Provide the (X, Y) coordinate of the cell's center where the given text is located.  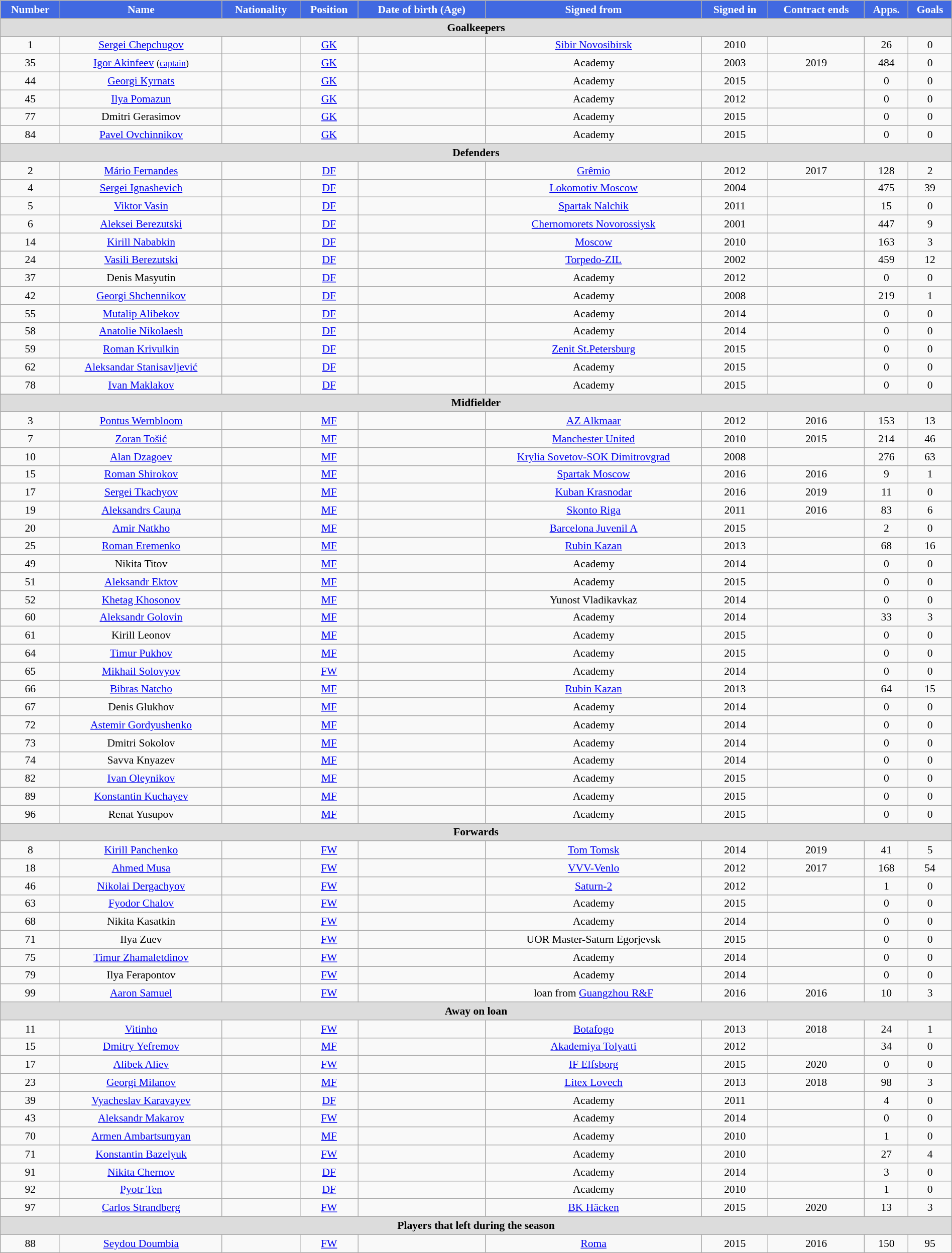
33 (887, 617)
Ilya Ferapontov (141, 975)
163 (887, 242)
49 (30, 564)
Yunost Vladikavkaz (593, 600)
55 (30, 314)
2003 (735, 63)
Goalkeepers (476, 28)
Date of birth (Age) (422, 10)
Aleksandrs Cauņa (141, 511)
Kirill Panchenko (141, 850)
Vyacheslav Karavayev (141, 1100)
Kirill Nababkin (141, 242)
37 (30, 278)
Goals (930, 10)
Position (329, 10)
Mutalip Alibekov (141, 314)
Away on loan (476, 1011)
Mário Fernandes (141, 171)
AZ Alkmaar (593, 421)
8 (30, 850)
Moscow (593, 242)
78 (30, 385)
51 (30, 582)
Sergei Ignashevich (141, 188)
Aleksei Berezutski (141, 224)
83 (887, 511)
75 (30, 957)
Timur Zhamaletdinov (141, 957)
59 (30, 349)
Ilya Zuev (141, 940)
150 (887, 1243)
UOR Master-Saturn Egorjevsk (593, 940)
65 (30, 671)
loan from Guangzhou R&F (593, 993)
214 (887, 439)
26 (887, 45)
Konstantin Kuchayev (141, 797)
Carlos Strandberg (141, 1208)
45 (30, 99)
Krylia Sovetov-SOK Dimitrovgrad (593, 457)
25 (30, 546)
82 (30, 779)
Nikita Titov (141, 564)
Mikhail Solovyov (141, 671)
Dmitri Sokolov (141, 743)
Sergei Chepchugov (141, 45)
43 (30, 1118)
67 (30, 707)
Defenders (476, 153)
Signed in (735, 10)
Roman Shirokov (141, 474)
91 (30, 1172)
14 (30, 242)
Ilya Pomazun (141, 99)
Spartak Moscow (593, 474)
Zenit St.Petersburg (593, 349)
70 (30, 1137)
Denis Glukhov (141, 707)
Grêmio (593, 171)
77 (30, 117)
Nikita Chernov (141, 1172)
96 (30, 814)
Kuban Krasnodar (593, 492)
Konstantin Bazelyuk (141, 1154)
98 (887, 1083)
Zoran Tošić (141, 439)
Pyotr Ten (141, 1190)
35 (30, 63)
Number (30, 10)
475 (887, 188)
153 (887, 421)
Roman Eremenko (141, 546)
2004 (735, 188)
84 (30, 135)
88 (30, 1243)
Astemir Gordyushenko (141, 725)
72 (30, 725)
Vitinho (141, 1029)
12 (930, 260)
89 (30, 797)
2001 (735, 224)
Akademiya Tolyatti (593, 1047)
Chernomorets Novorossiysk (593, 224)
Khetag Khosonov (141, 600)
19 (30, 511)
459 (887, 260)
Alibek Aliev (141, 1065)
Nikolai Dergachyov (141, 886)
219 (887, 296)
41 (887, 850)
Midfielder (476, 403)
42 (30, 296)
Savva Knyazev (141, 761)
Nikita Kasatkin (141, 922)
Armen Ambartsumyan (141, 1137)
52 (30, 600)
Seydou Doumbia (141, 1243)
Dmitri Gerasimov (141, 117)
Saturn-2 (593, 886)
58 (30, 331)
Nationality (261, 10)
73 (30, 743)
Aleksandr Golovin (141, 617)
Players that left during the season (476, 1226)
Roma (593, 1243)
92 (30, 1190)
95 (930, 1243)
Ahmed Musa (141, 868)
61 (30, 636)
Ivan Maklakov (141, 385)
54 (930, 868)
Anatolie Nikolaesh (141, 331)
Spartak Nalchik (593, 206)
62 (30, 367)
Aleksandr Ektov (141, 582)
Barcelona Juvenil A (593, 528)
Apps. (887, 10)
128 (887, 171)
Manchester United (593, 439)
Amir Natkho (141, 528)
74 (30, 761)
Dmitry Yefremov (141, 1047)
VVV-Venlo (593, 868)
79 (30, 975)
Viktor Vasin (141, 206)
168 (887, 868)
276 (887, 457)
Timur Pukhov (141, 654)
66 (30, 689)
7 (30, 439)
Skonto Riga (593, 511)
Alan Dzagoev (141, 457)
34 (887, 1047)
Signed from (593, 10)
Aaron Samuel (141, 993)
Aleksandar Stanisavljević (141, 367)
Forwards (476, 832)
Sergei Tkachyov (141, 492)
Pavel Ovchinnikov (141, 135)
447 (887, 224)
20 (30, 528)
18 (30, 868)
Torpedo-ZIL (593, 260)
Vasili Berezutski (141, 260)
Aleksandr Makarov (141, 1118)
Roman Krivulkin (141, 349)
Georgi Milanov (141, 1083)
Denis Masyutin (141, 278)
Pontus Wernbloom (141, 421)
23 (30, 1083)
60 (30, 617)
Litex Lovech (593, 1083)
484 (887, 63)
Botafogo (593, 1029)
IF Elfsborg (593, 1065)
Georgi Shchennikov (141, 296)
Renat Yusupov (141, 814)
97 (30, 1208)
16 (930, 546)
Fyodor Chalov (141, 904)
Bibras Natcho (141, 689)
Kirill Leonov (141, 636)
44 (30, 81)
Name (141, 10)
Contract ends (816, 10)
BK Häcken (593, 1208)
Tom Tomsk (593, 850)
Igor Akinfeev (captain) (141, 63)
Ivan Oleynikov (141, 779)
2002 (735, 260)
Lokomotiv Moscow (593, 188)
27 (887, 1154)
Sibir Novosibirsk (593, 45)
99 (30, 993)
Georgi Kyrnats (141, 81)
